Locate the cell with the specified text and output its (x, y) center coordinate. 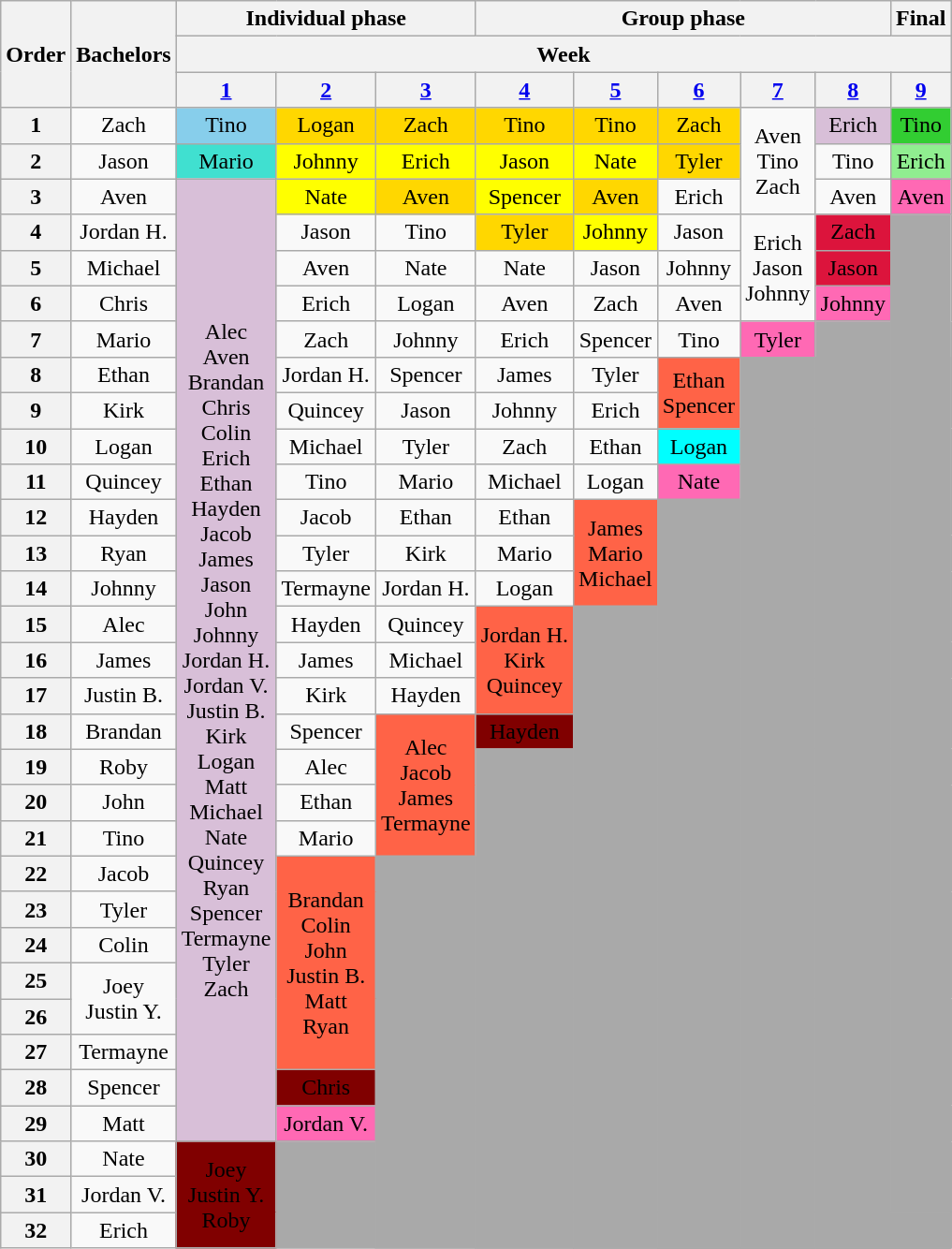
ErichJasonJohnny (778, 268)
19 (36, 767)
Jordan H.KirkQuincey (524, 660)
25 (36, 980)
JamesMarioMichael (616, 553)
EthanSpencer (698, 392)
Group phase (683, 19)
Roby (124, 767)
Week (564, 54)
21 (36, 838)
13 (36, 553)
16 (36, 660)
Justin B. (124, 696)
Matt (124, 1124)
28 (36, 1088)
AvenTinoZach (778, 161)
32 (36, 1230)
11 (36, 482)
14 (36, 589)
12 (36, 518)
20 (36, 802)
Individual phase (326, 19)
31 (36, 1195)
AlecJacobJamesTermayne (427, 785)
30 (36, 1159)
24 (36, 945)
10 (36, 447)
JoeyJustin Y. (124, 998)
26 (36, 1016)
JoeyJustin Y.Roby (227, 1195)
17 (36, 696)
29 (36, 1124)
BrandanColinJohnJustin B.MattRyan (326, 962)
Colin (124, 945)
Brandan (124, 731)
Order (36, 54)
23 (36, 909)
18 (36, 731)
22 (36, 874)
Final (920, 19)
27 (36, 1052)
15 (36, 624)
Ryan (124, 553)
Bachelors (124, 54)
John (124, 802)
